For the text-containing cell, return its midpoint in [x, y] coordinate format. 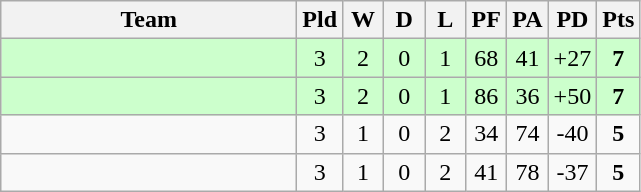
W [364, 20]
+50 [572, 96]
74 [528, 134]
PA [528, 20]
-37 [572, 172]
78 [528, 172]
-40 [572, 134]
L [446, 20]
36 [528, 96]
Pts [618, 20]
86 [486, 96]
PF [486, 20]
D [404, 20]
+27 [572, 58]
68 [486, 58]
PD [572, 20]
34 [486, 134]
Team [149, 20]
Pld [320, 20]
